Scan for the cell matching the given text and deliver its (X, Y) coordinate at center. 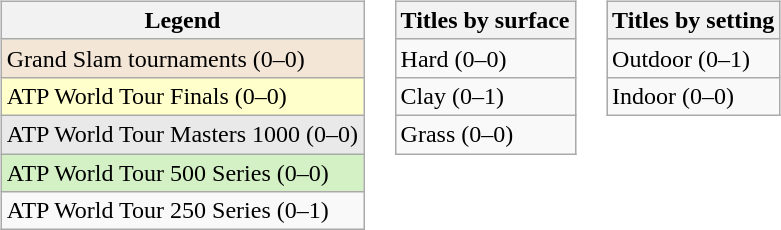
Outdoor (0–1) (694, 58)
Grand Slam tournaments (0–0) (182, 58)
Legend (182, 20)
ATP World Tour 250 Series (0–1) (182, 211)
Indoor (0–0) (694, 96)
Clay (0–1) (485, 96)
Titles by surface (485, 20)
ATP World Tour Masters 1000 (0–0) (182, 134)
Hard (0–0) (485, 58)
Grass (0–0) (485, 134)
ATP World Tour Finals (0–0) (182, 96)
ATP World Tour 500 Series (0–0) (182, 173)
Titles by setting (694, 20)
